Output the [X, Y] coordinate of the center of the cell containing the given text.  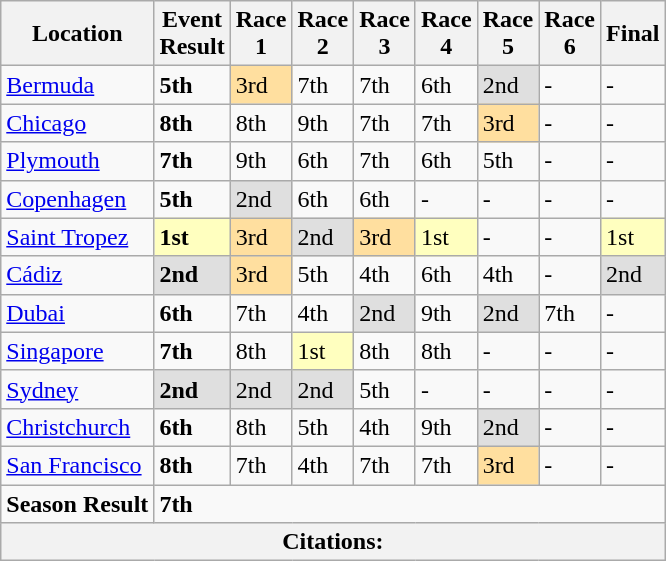
Race6 [570, 34]
Saint Tropez [78, 237]
Race5 [508, 34]
Christchurch [78, 427]
Copenhagen [78, 199]
Plymouth [78, 161]
Cádiz [78, 275]
Bermuda [78, 85]
Season Result [78, 503]
Race4 [446, 34]
San Francisco [78, 465]
Chicago [78, 123]
Race2 [323, 34]
EventResult [192, 34]
Citations: [333, 542]
Race1 [261, 34]
Race3 [385, 34]
Final [633, 34]
Dubai [78, 313]
Sydney [78, 389]
Location [78, 34]
Singapore [78, 351]
